Provide the (X, Y) coordinate of the cell's center where the given text is located.  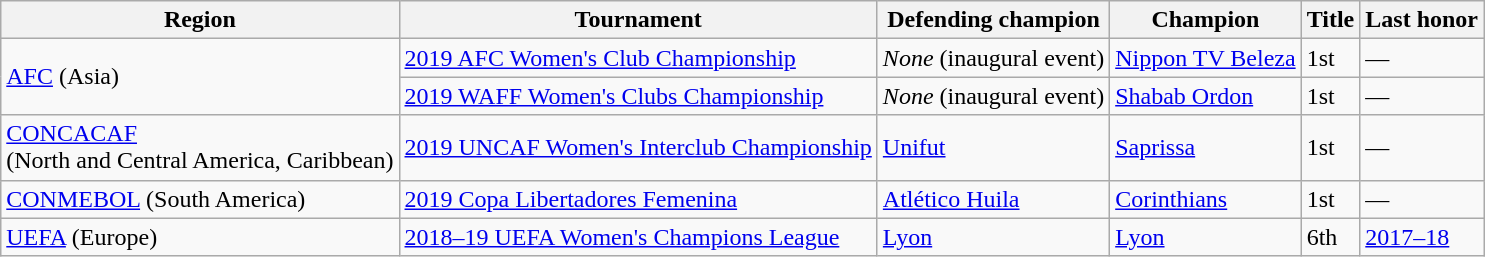
2019 Copa Libertadores Femenina (638, 199)
Atlético Huila (993, 199)
Defending champion (993, 20)
2019 UNCAF Women's Interclub Championship (638, 148)
Shabab Ordon (1206, 96)
Tournament (638, 20)
2017–18 (1422, 237)
UEFA (Europe) (200, 237)
6th (1330, 237)
Nippon TV Beleza (1206, 58)
Saprissa (1206, 148)
Last honor (1422, 20)
AFC (Asia) (200, 77)
2019 WAFF Women's Clubs Championship (638, 96)
Corinthians (1206, 199)
CONCACAF(North and Central America, Caribbean) (200, 148)
2018–19 UEFA Women's Champions League (638, 237)
Title (1330, 20)
CONMEBOL (South America) (200, 199)
Champion (1206, 20)
Unifut (993, 148)
Region (200, 20)
2019 AFC Women's Club Championship (638, 58)
